Detect which cell encompasses the target text, then output its [X, Y] center coordinate. 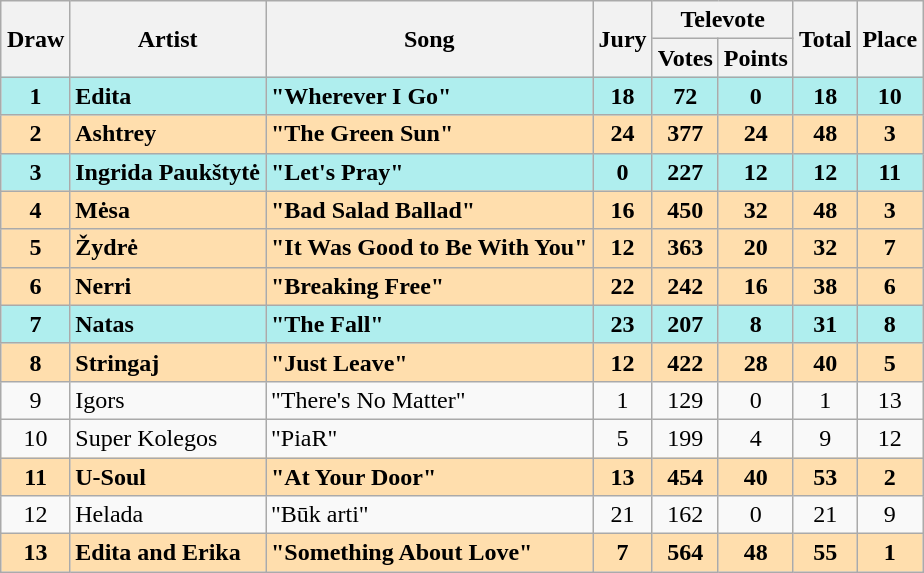
363 [685, 248]
Edita [168, 96]
377 [685, 134]
129 [685, 400]
Draw [35, 39]
"Bad Salad Ballad" [430, 210]
"At Your Door" [430, 477]
"Just Leave" [430, 362]
199 [685, 438]
Song [430, 39]
227 [685, 172]
"The Fall" [430, 324]
53 [825, 477]
Super Kolegos [168, 438]
22 [622, 286]
23 [622, 324]
Points [756, 58]
31 [825, 324]
Artist [168, 39]
Televote [722, 20]
Votes [685, 58]
Nerri [168, 286]
20 [756, 248]
38 [825, 286]
72 [685, 96]
242 [685, 286]
Žydrė [168, 248]
Mėsa [168, 210]
"Breaking Free" [430, 286]
Stringaj [168, 362]
Jury [622, 39]
Total [825, 39]
Natas [168, 324]
564 [685, 553]
"The Green Sun" [430, 134]
450 [685, 210]
28 [756, 362]
207 [685, 324]
Helada [168, 515]
"PiaR" [430, 438]
Ingrida Paukštytė [168, 172]
"There's No Matter" [430, 400]
"It Was Good to Be With You" [430, 248]
"Something About Love" [430, 553]
Place [890, 39]
Igors [168, 400]
U-Soul [168, 477]
"Wherever I Go" [430, 96]
454 [685, 477]
"Let's Pray" [430, 172]
Edita and Erika [168, 553]
55 [825, 553]
Ashtrey [168, 134]
422 [685, 362]
162 [685, 515]
"Būk arti" [430, 515]
